Output the (X, Y) coordinate of the center of the cell containing the given text.  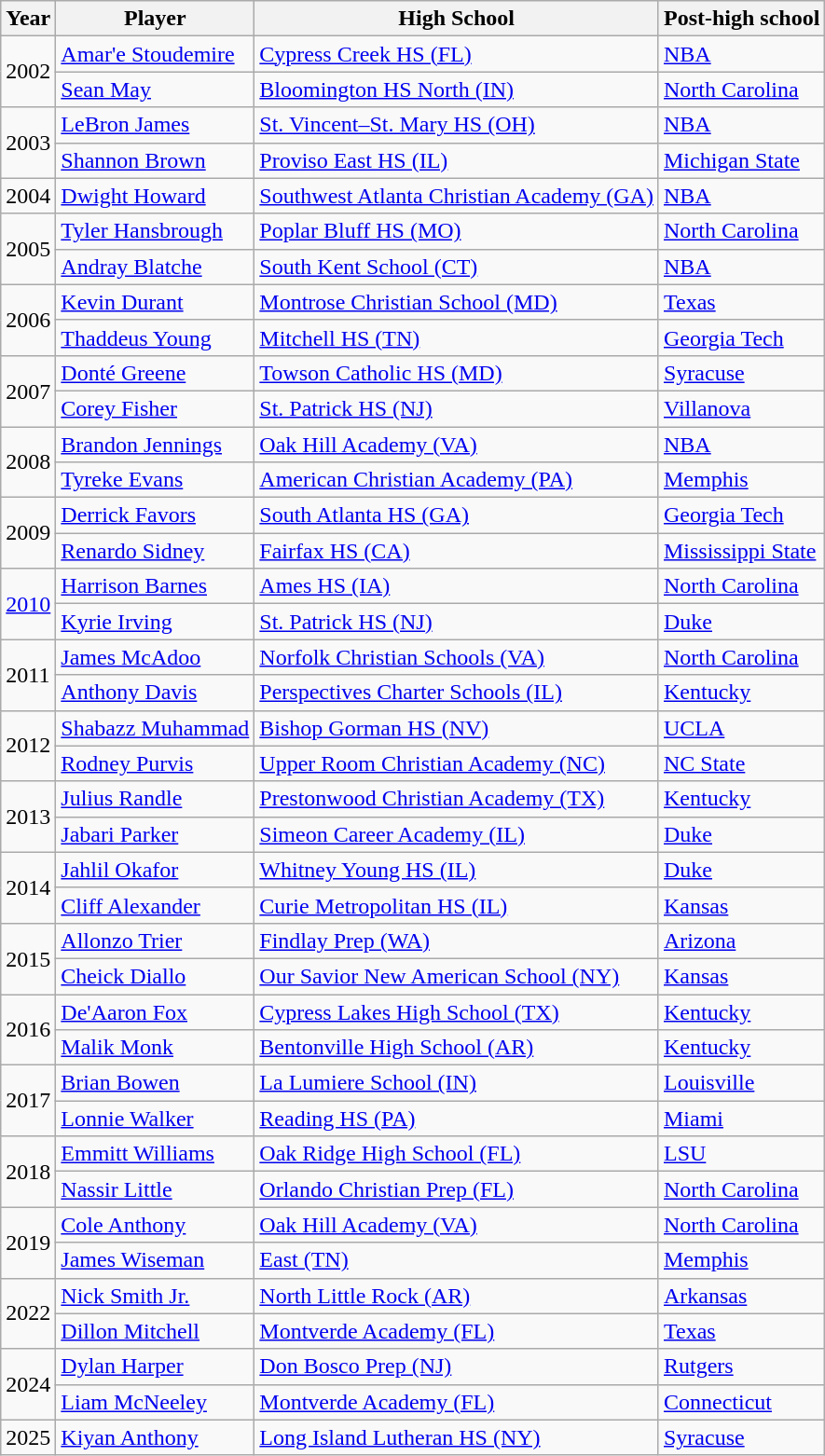
Whitney Young HS (IL) (457, 870)
South Atlanta HS (GA) (457, 515)
Cheick Diallo (155, 976)
Prestonwood Christian Academy (TX) (457, 799)
Julius Randle (155, 799)
Our Savior New American School (NY) (457, 976)
Reading HS (PA) (457, 1119)
Amar'e Stoudemire (155, 54)
Tyler Hansbrough (155, 231)
Allonzo Trier (155, 941)
2009 (28, 533)
Towson Catholic HS (MD) (457, 373)
Shabazz Muhammad (155, 728)
Norfolk Christian Schools (VA) (457, 657)
East (TN) (457, 1260)
Sean May (155, 89)
High School (457, 19)
LeBron James (155, 125)
Kevin Durant (155, 302)
Brandon Jennings (155, 445)
Rutgers (741, 1367)
Harrison Barnes (155, 586)
2005 (28, 249)
2012 (28, 746)
Jabari Parker (155, 834)
Malik Monk (155, 1048)
Cypress Creek HS (FL) (457, 54)
Nassir Little (155, 1189)
Perspectives Charter Schools (IL) (457, 693)
Lonnie Walker (155, 1119)
Don Bosco Prep (NJ) (457, 1367)
2007 (28, 391)
Dwight Howard (155, 196)
Orlando Christian Prep (FL) (457, 1189)
Curie Metropolitan HS (IL) (457, 905)
2010 (28, 604)
Connecticut (741, 1402)
La Lumiere School (IN) (457, 1083)
Year (28, 19)
2006 (28, 320)
Cole Anthony (155, 1225)
Ames HS (IA) (457, 586)
Kiyan Anthony (155, 1437)
Oak Ridge High School (FL) (457, 1154)
Renardo Sidney (155, 551)
NC State (741, 763)
Dylan Harper (155, 1367)
Cliff Alexander (155, 905)
2013 (28, 817)
Long Island Lutheran HS (NY) (457, 1437)
2022 (28, 1313)
Emmitt Williams (155, 1154)
Brian Bowen (155, 1083)
American Christian Academy (PA) (457, 480)
Louisville (741, 1083)
Bishop Gorman HS (NV) (457, 728)
Derrick Favors (155, 515)
2002 (28, 72)
Shannon Brown (155, 160)
2017 (28, 1101)
2004 (28, 196)
2025 (28, 1437)
Cypress Lakes High School (TX) (457, 1011)
LSU (741, 1154)
Nick Smith Jr. (155, 1296)
Mitchell HS (TN) (457, 337)
2024 (28, 1384)
Poplar Bluff HS (MO) (457, 231)
2008 (28, 462)
2018 (28, 1172)
Corey Fisher (155, 408)
South Kent School (CT) (457, 267)
De'Aaron Fox (155, 1011)
James McAdoo (155, 657)
2003 (28, 143)
2015 (28, 958)
Bentonville High School (AR) (457, 1048)
Kyrie Irving (155, 622)
Findlay Prep (WA) (457, 941)
Mississippi State (741, 551)
Villanova (741, 408)
2011 (28, 675)
Thaddeus Young (155, 337)
Dillon Mitchell (155, 1331)
2014 (28, 887)
Jahlil Okafor (155, 870)
Southwest Atlanta Christian Academy (GA) (457, 196)
Arkansas (741, 1296)
St. Vincent–St. Mary HS (OH) (457, 125)
Bloomington HS North (IN) (457, 89)
Rodney Purvis (155, 763)
Donté Greene (155, 373)
Michigan State (741, 160)
North Little Rock (AR) (457, 1296)
Miami (741, 1119)
James Wiseman (155, 1260)
Simeon Career Academy (IL) (457, 834)
2016 (28, 1029)
Upper Room Christian Academy (NC) (457, 763)
Montrose Christian School (MD) (457, 302)
Player (155, 19)
Arizona (741, 941)
Proviso East HS (IL) (457, 160)
Post-high school (741, 19)
Andray Blatche (155, 267)
2019 (28, 1243)
Fairfax HS (CA) (457, 551)
Liam McNeeley (155, 1402)
Tyreke Evans (155, 480)
UCLA (741, 728)
Anthony Davis (155, 693)
